Output the (X, Y) coordinate of the center of the cell containing the given text.  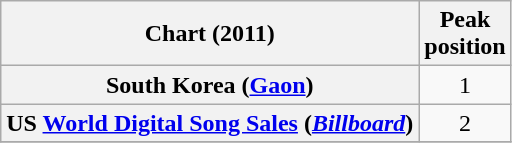
1 (465, 85)
Chart (2011) (210, 34)
US World Digital Song Sales (Billboard) (210, 123)
South Korea (Gaon) (210, 85)
Peakposition (465, 34)
2 (465, 123)
